Provide the (x, y) coordinate of the cell's center where the given text is located.  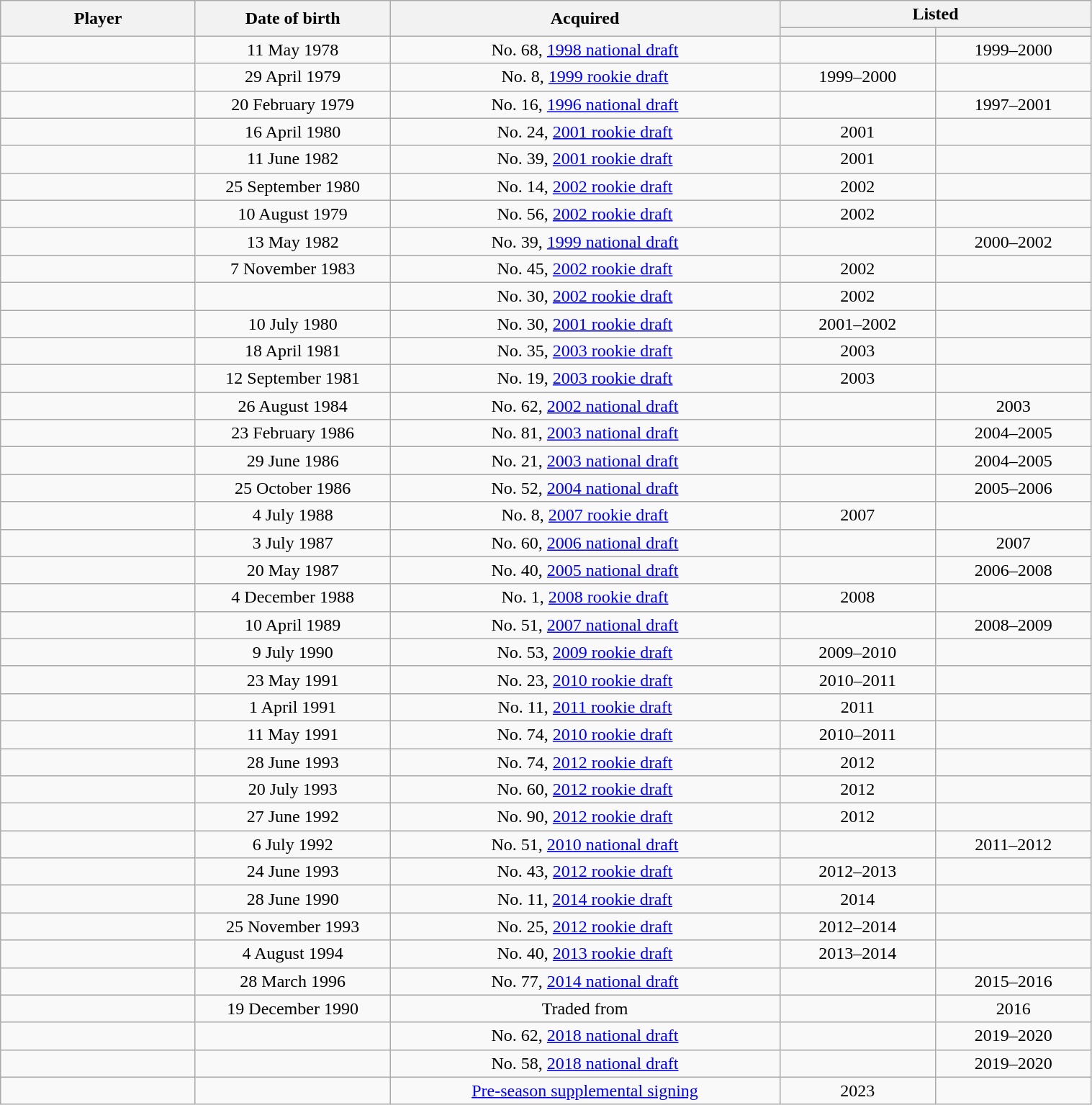
No. 8, 1999 rookie draft (585, 77)
No. 23, 2010 rookie draft (585, 680)
24 June 1993 (292, 872)
28 June 1990 (292, 899)
7 November 1983 (292, 269)
No. 68, 1998 national draft (585, 50)
No. 56, 2002 rookie draft (585, 214)
No. 24, 2001 rookie draft (585, 132)
2015–2016 (1014, 981)
Date of birth (292, 19)
No. 39, 2001 rookie draft (585, 159)
25 September 1980 (292, 186)
10 April 1989 (292, 625)
11 June 1982 (292, 159)
No. 60, 2012 rookie draft (585, 790)
23 May 1991 (292, 680)
6 July 1992 (292, 844)
No. 40, 2005 national draft (585, 570)
2006–2008 (1014, 570)
2011–2012 (1014, 844)
10 August 1979 (292, 214)
Player (98, 19)
1 April 1991 (292, 707)
No. 90, 2012 rookie draft (585, 817)
2009–2010 (857, 652)
No. 60, 2006 national draft (585, 543)
2012–2013 (857, 872)
25 November 1993 (292, 926)
No. 43, 2012 rookie draft (585, 872)
No. 30, 2002 rookie draft (585, 296)
No. 25, 2012 rookie draft (585, 926)
No. 45, 2002 rookie draft (585, 269)
No. 16, 1996 national draft (585, 104)
No. 53, 2009 rookie draft (585, 652)
No. 1, 2008 rookie draft (585, 597)
No. 19, 2003 rookie draft (585, 379)
19 December 1990 (292, 1009)
28 June 1993 (292, 762)
18 April 1981 (292, 351)
Listed (936, 14)
10 July 1980 (292, 323)
No. 62, 2018 national draft (585, 1036)
2014 (857, 899)
20 February 1979 (292, 104)
No. 51, 2007 national draft (585, 625)
2008 (857, 597)
4 August 1994 (292, 954)
No. 11, 2011 rookie draft (585, 707)
2011 (857, 707)
No. 74, 2012 rookie draft (585, 762)
Acquired (585, 19)
29 June 1986 (292, 461)
No. 39, 1999 national draft (585, 241)
No. 77, 2014 national draft (585, 981)
13 May 1982 (292, 241)
9 July 1990 (292, 652)
2016 (1014, 1009)
25 October 1986 (292, 488)
12 September 1981 (292, 379)
Traded from (585, 1009)
27 June 1992 (292, 817)
23 February 1986 (292, 433)
20 May 1987 (292, 570)
1997–2001 (1014, 104)
29 April 1979 (292, 77)
3 July 1987 (292, 543)
No. 8, 2007 rookie draft (585, 515)
No. 40, 2013 rookie draft (585, 954)
No. 51, 2010 national draft (585, 844)
11 May 1978 (292, 50)
4 July 1988 (292, 515)
No. 58, 2018 national draft (585, 1063)
No. 14, 2002 rookie draft (585, 186)
No. 62, 2002 national draft (585, 406)
No. 11, 2014 rookie draft (585, 899)
2012–2014 (857, 926)
28 March 1996 (292, 981)
4 December 1988 (292, 597)
26 August 1984 (292, 406)
No. 35, 2003 rookie draft (585, 351)
No. 21, 2003 national draft (585, 461)
11 May 1991 (292, 734)
20 July 1993 (292, 790)
No. 81, 2003 national draft (585, 433)
2013–2014 (857, 954)
No. 30, 2001 rookie draft (585, 323)
Pre-season supplemental signing (585, 1091)
No. 74, 2010 rookie draft (585, 734)
2005–2006 (1014, 488)
2008–2009 (1014, 625)
2001–2002 (857, 323)
2023 (857, 1091)
No. 52, 2004 national draft (585, 488)
2000–2002 (1014, 241)
16 April 1980 (292, 132)
